Capture the cell that displays the provided text and extract its [x, y] central coordinate. 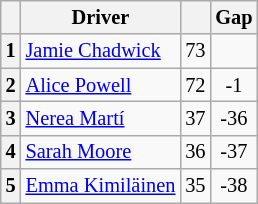
37 [195, 118]
-38 [234, 186]
73 [195, 51]
35 [195, 186]
Alice Powell [101, 85]
4 [11, 152]
Emma Kimiläinen [101, 186]
5 [11, 186]
3 [11, 118]
Gap [234, 17]
72 [195, 85]
Driver [101, 17]
Jamie Chadwick [101, 51]
-37 [234, 152]
-36 [234, 118]
1 [11, 51]
36 [195, 152]
Nerea Martí [101, 118]
2 [11, 85]
-1 [234, 85]
Sarah Moore [101, 152]
